Pinpoint the cell where the given text exists, returning its (x, y) midpoint coordinate. 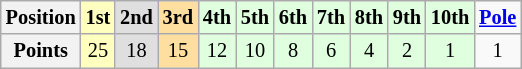
2nd (136, 17)
4th (217, 17)
6 (331, 51)
Pole (498, 17)
6th (293, 17)
2 (407, 51)
7th (331, 17)
8 (293, 51)
9th (407, 17)
Position (41, 17)
10 (255, 51)
1st (98, 17)
25 (98, 51)
5th (255, 17)
12 (217, 51)
18 (136, 51)
8th (369, 17)
Points (41, 51)
15 (178, 51)
10th (450, 17)
3rd (178, 17)
4 (369, 51)
